From the cell containing the given text, extract its center point as [X, Y] coordinate. 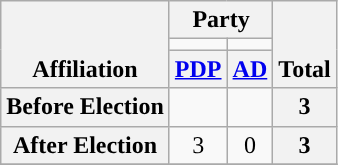
0 [250, 145]
Before Election [86, 107]
Affiliation [86, 44]
After Election [86, 145]
Total [305, 44]
AD [250, 69]
PDP [198, 69]
Party [220, 20]
